Find where the given text appears and provide that cell's center as [X, Y] coordinate. 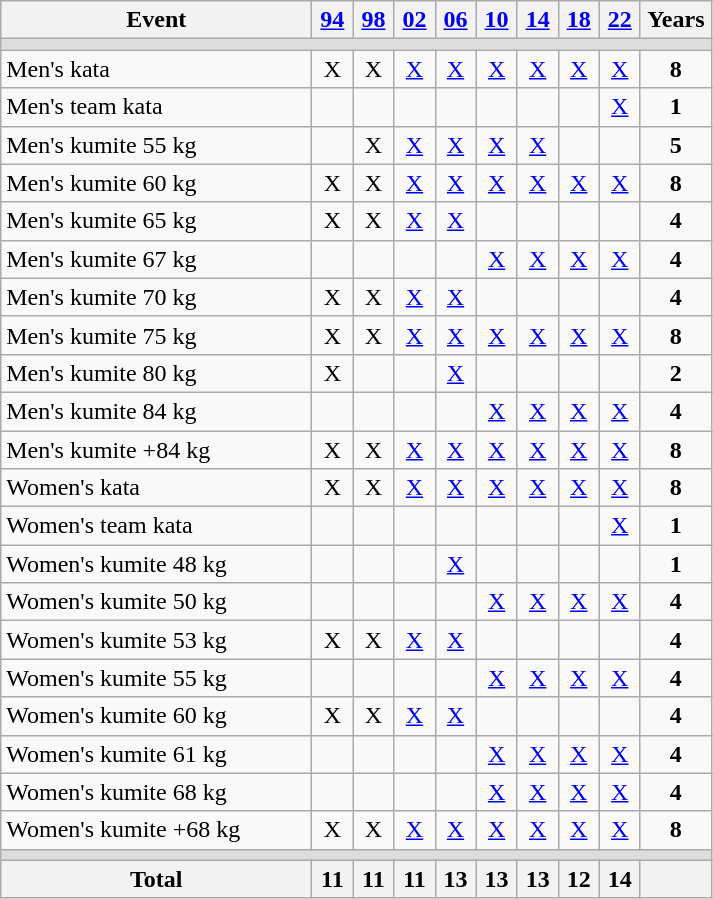
Men's kumite 55 kg [156, 145]
Men's kumite +84 kg [156, 449]
Men's kumite 65 kg [156, 221]
Event [156, 20]
Total [156, 879]
Men's kumite 67 kg [156, 259]
Men's kumite 60 kg [156, 183]
2 [676, 373]
Women's kata [156, 488]
Men's kumite 84 kg [156, 411]
Men's kata [156, 69]
Women's kumite 68 kg [156, 792]
Women's kumite 61 kg [156, 754]
98 [374, 20]
Women's kumite 50 kg [156, 602]
Men's team kata [156, 107]
02 [414, 20]
12 [578, 879]
Women's kumite 48 kg [156, 564]
Women's kumite 60 kg [156, 716]
94 [332, 20]
Men's kumite 75 kg [156, 335]
Women's team kata [156, 526]
18 [578, 20]
Women's kumite 55 kg [156, 678]
10 [496, 20]
Women's kumite 53 kg [156, 640]
Men's kumite 80 kg [156, 373]
Men's kumite 70 kg [156, 297]
06 [456, 20]
Years [676, 20]
Women's kumite +68 kg [156, 830]
5 [676, 145]
22 [620, 20]
